Return the (x, y) coordinate for the center point of the cell that contains the specified text.  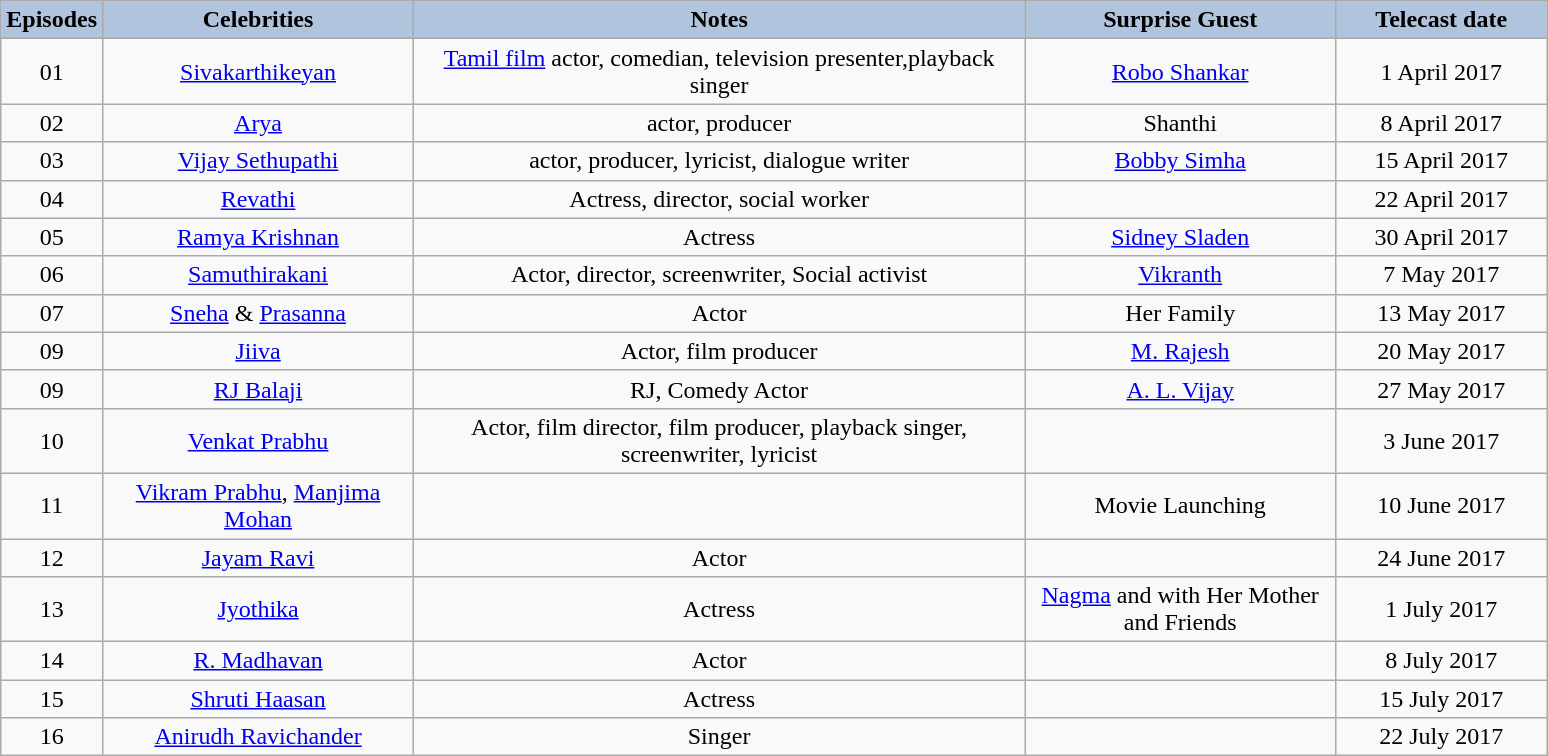
8 April 2017 (1442, 123)
07 (52, 313)
Sneha & Prasanna (258, 313)
Samuthirakani (258, 275)
10 June 2017 (1442, 506)
actor, producer, lyricist, dialogue writer (720, 161)
Shruti Haasan (258, 699)
20 May 2017 (1442, 351)
Actress, director, social worker (720, 199)
7 May 2017 (1442, 275)
Venkat Prabhu (258, 440)
M. Rajesh (1180, 351)
Sivakarthikeyan (258, 72)
RJ, Comedy Actor (720, 389)
actor, producer (720, 123)
16 (52, 737)
A. L. Vijay (1180, 389)
12 (52, 557)
Telecast date (1442, 20)
01 (52, 72)
22 April 2017 (1442, 199)
Notes (720, 20)
Anirudh Ravichander (258, 737)
10 (52, 440)
06 (52, 275)
Vijay Sethupathi (258, 161)
Vikram Prabhu, Manjima Mohan (258, 506)
Sidney Sladen (1180, 237)
Arya (258, 123)
02 (52, 123)
Actor, director, screenwriter, Social activist (720, 275)
Jyothika (258, 610)
Celebrities (258, 20)
Jayam Ravi (258, 557)
Robo Shankar (1180, 72)
Actor, film director, film producer, playback singer, screenwriter, lyricist (720, 440)
Actor, film producer (720, 351)
Jiiva (258, 351)
R. Madhavan (258, 661)
27 May 2017 (1442, 389)
15 (52, 699)
1 July 2017 (1442, 610)
Movie Launching (1180, 506)
05 (52, 237)
13 (52, 610)
Nagma and with Her Mother and Friends (1180, 610)
14 (52, 661)
Bobby Simha (1180, 161)
04 (52, 199)
1 April 2017 (1442, 72)
Surprise Guest (1180, 20)
03 (52, 161)
Vikranth (1180, 275)
Revathi (258, 199)
Tamil film actor, comedian, television presenter,playback singer (720, 72)
Her Family (1180, 313)
Shanthi (1180, 123)
8 July 2017 (1442, 661)
Singer (720, 737)
30 April 2017 (1442, 237)
13 May 2017 (1442, 313)
Episodes (52, 20)
22 July 2017 (1442, 737)
24 June 2017 (1442, 557)
3 June 2017 (1442, 440)
RJ Balaji (258, 389)
Ramya Krishnan (258, 237)
15 July 2017 (1442, 699)
11 (52, 506)
15 April 2017 (1442, 161)
